Output the (X, Y) coordinate of the center of the cell containing the given text.  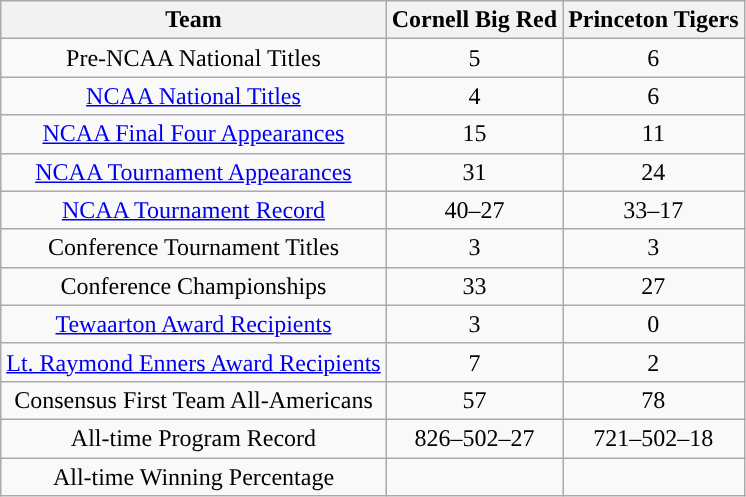
15 (474, 134)
Pre-NCAA National Titles (194, 58)
All-time Winning Percentage (194, 477)
Team (194, 20)
Princeton Tigers (654, 20)
31 (474, 172)
57 (474, 400)
Conference Tournament Titles (194, 248)
NCAA National Titles (194, 96)
Conference Championships (194, 286)
NCAA Tournament Record (194, 210)
NCAA Final Four Appearances (194, 134)
5 (474, 58)
11 (654, 134)
33–17 (654, 210)
7 (474, 362)
826–502–27 (474, 438)
All-time Program Record (194, 438)
721–502–18 (654, 438)
24 (654, 172)
Consensus First Team All-Americans (194, 400)
2 (654, 362)
0 (654, 324)
Tewaarton Award Recipients (194, 324)
78 (654, 400)
Cornell Big Red (474, 20)
4 (474, 96)
Lt. Raymond Enners Award Recipients (194, 362)
NCAA Tournament Appearances (194, 172)
40–27 (474, 210)
33 (474, 286)
27 (654, 286)
